Return [x, y] of the center of cell containing provided text 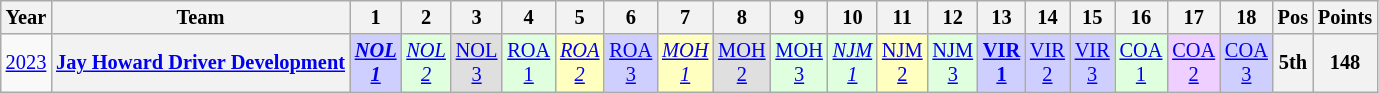
NOL2 [426, 63]
Points [1345, 17]
3 [477, 17]
12 [952, 17]
MOH3 [798, 63]
2 [426, 17]
6 [630, 17]
7 [685, 17]
MOH1 [685, 63]
COA3 [1246, 63]
ROA2 [580, 63]
NOL3 [477, 63]
10 [852, 17]
COA2 [1194, 63]
13 [1002, 17]
2023 [26, 63]
14 [1048, 17]
VIR2 [1048, 63]
NJM1 [852, 63]
11 [902, 17]
VIR1 [1002, 63]
NOL1 [376, 63]
8 [742, 17]
Year [26, 17]
9 [798, 17]
NJM2 [902, 63]
NJM3 [952, 63]
17 [1194, 17]
Pos [1293, 17]
MOH2 [742, 63]
148 [1345, 63]
16 [1142, 17]
5th [1293, 63]
Team [200, 17]
4 [528, 17]
5 [580, 17]
1 [376, 17]
VIR3 [1092, 63]
18 [1246, 17]
COA1 [1142, 63]
Jay Howard Driver Development [200, 63]
ROA1 [528, 63]
ROA3 [630, 63]
15 [1092, 17]
